From the cell containing the given text, extract its center point as (x, y) coordinate. 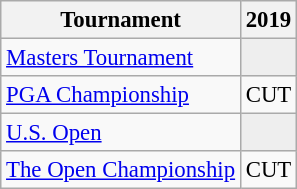
Tournament (121, 20)
2019 (268, 20)
The Open Championship (121, 170)
Masters Tournament (121, 58)
PGA Championship (121, 95)
U.S. Open (121, 133)
